Capture the cell that displays the provided text and extract its (X, Y) central coordinate. 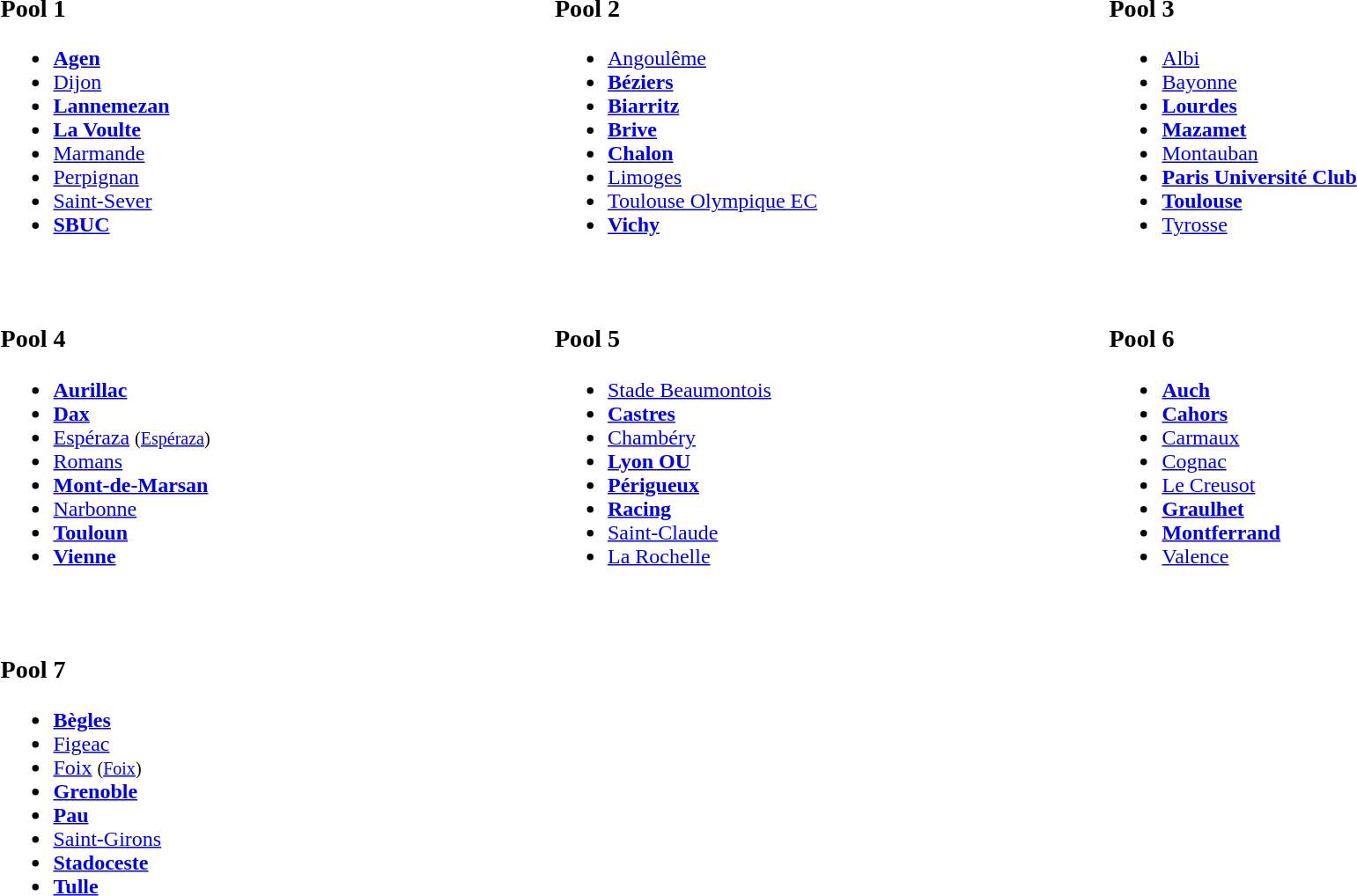
Pool 5Stade BeaumontoisCastresChambéryLyon OUPérigueuxRacingSaint-ClaudeLa Rochelle (823, 432)
